Capture the cell that displays the provided text and extract its [x, y] central coordinate. 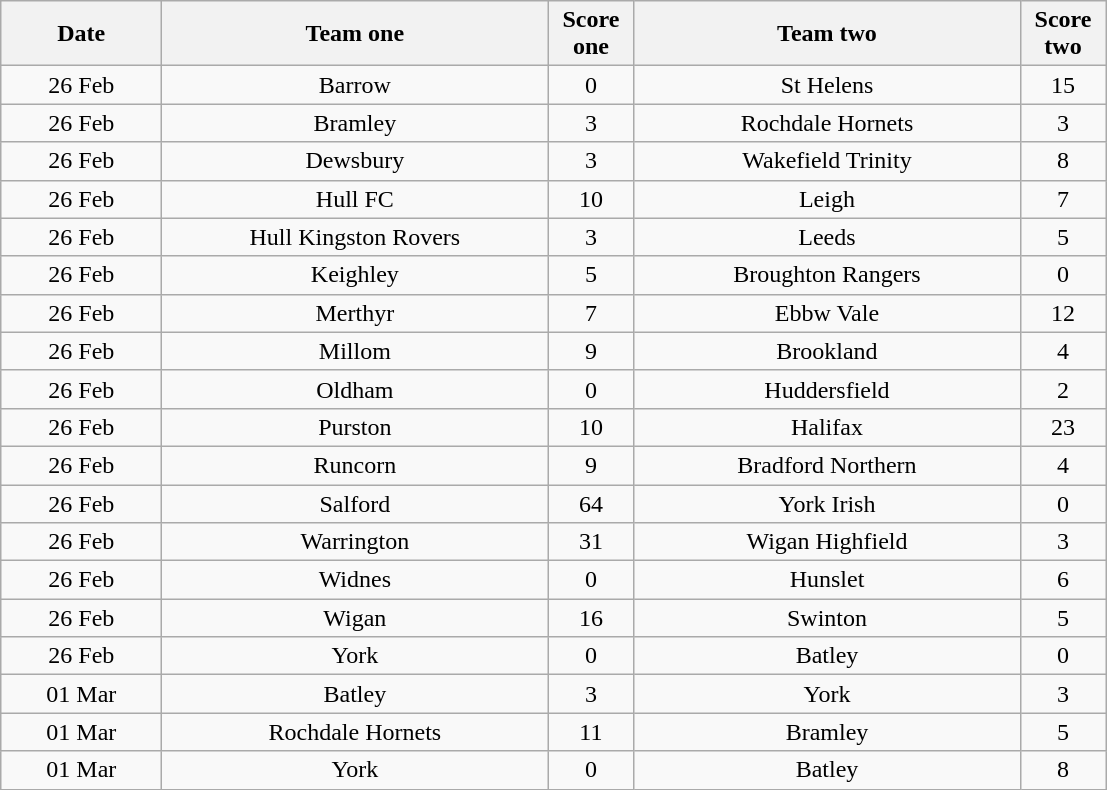
Date [82, 34]
York Irish [827, 503]
64 [591, 503]
Hull Kingston Rovers [355, 237]
Wigan Highfield [827, 542]
23 [1063, 427]
Ebbw Vale [827, 313]
6 [1063, 580]
Leigh [827, 199]
Score one [591, 34]
2 [1063, 389]
Wakefield Trinity [827, 161]
Widnes [355, 580]
Brookland [827, 351]
Leeds [827, 237]
Salford [355, 503]
Swinton [827, 618]
Runcorn [355, 465]
Barrow [355, 85]
Merthyr [355, 313]
16 [591, 618]
12 [1063, 313]
Team one [355, 34]
Millom [355, 351]
11 [591, 732]
Hunslet [827, 580]
Wigan [355, 618]
31 [591, 542]
Purston [355, 427]
Dewsbury [355, 161]
Oldham [355, 389]
Keighley [355, 275]
Score two [1063, 34]
Team two [827, 34]
Huddersfield [827, 389]
St Helens [827, 85]
Warrington [355, 542]
Hull FC [355, 199]
Bradford Northern [827, 465]
Broughton Rangers [827, 275]
Halifax [827, 427]
15 [1063, 85]
